Locate the cell with the specified text and output its [x, y] center coordinate. 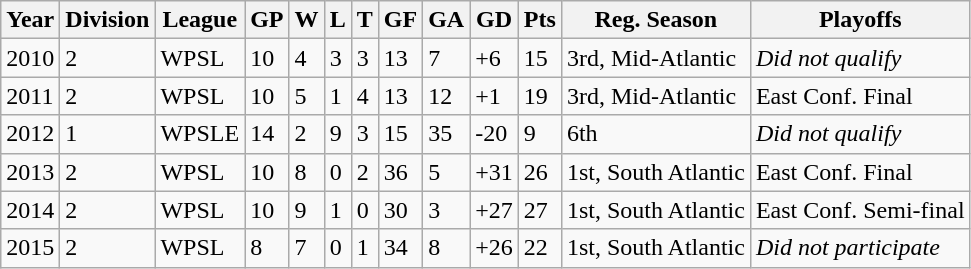
2010 [30, 58]
14 [267, 134]
East Conf. Semi-final [860, 210]
2012 [30, 134]
27 [540, 210]
30 [400, 210]
Year [30, 20]
2015 [30, 248]
2013 [30, 172]
L [338, 20]
WPSLE [200, 134]
+27 [494, 210]
Reg. Season [656, 20]
+1 [494, 96]
GA [446, 20]
36 [400, 172]
6th [656, 134]
22 [540, 248]
+26 [494, 248]
+31 [494, 172]
+6 [494, 58]
Division [108, 20]
W [306, 20]
Pts [540, 20]
2011 [30, 96]
Did not participate [860, 248]
T [364, 20]
12 [446, 96]
26 [540, 172]
Playoffs [860, 20]
GF [400, 20]
19 [540, 96]
League [200, 20]
34 [400, 248]
GD [494, 20]
35 [446, 134]
-20 [494, 134]
GP [267, 20]
2014 [30, 210]
